Capture the cell that displays the provided text and extract its (X, Y) central coordinate. 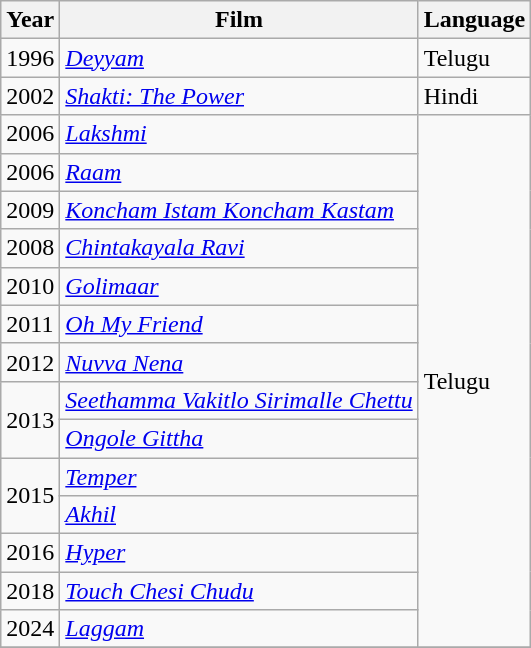
Hyper (239, 553)
2018 (30, 591)
2015 (30, 496)
Seethamma Vakitlo Sirimalle Chettu (239, 400)
Nuvva Nena (239, 362)
Oh My Friend (239, 324)
1996 (30, 58)
2016 (30, 553)
Hindi (474, 96)
2008 (30, 248)
Golimaar (239, 286)
2013 (30, 419)
Touch Chesi Chudu (239, 591)
Akhil (239, 515)
Film (239, 20)
2009 (30, 210)
2002 (30, 96)
2010 (30, 286)
2012 (30, 362)
Lakshmi (239, 134)
Chintakayala Ravi (239, 248)
2011 (30, 324)
Laggam (239, 629)
Deyyam (239, 58)
Language (474, 20)
2024 (30, 629)
Raam (239, 172)
Year (30, 20)
Temper (239, 477)
Koncham Istam Koncham Kastam (239, 210)
Shakti: The Power (239, 96)
Ongole Gittha (239, 438)
